Determine the [X, Y] coordinate at the center of the cell enclosing the given text.  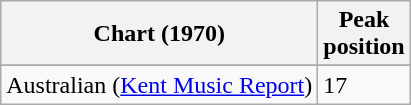
17 [364, 85]
Australian (Kent Music Report) [160, 85]
Peakposition [364, 34]
Chart (1970) [160, 34]
